Extract the [x, y] coordinate from the center of the cell holding the provided text.  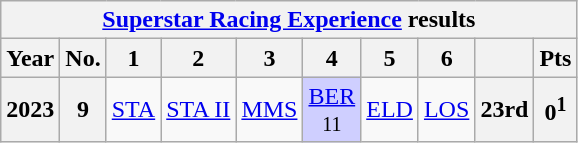
6 [446, 58]
Pts [556, 58]
2023 [30, 110]
BER11 [332, 110]
MMS [270, 110]
3 [270, 58]
5 [390, 58]
2 [198, 58]
Superstar Racing Experience results [289, 20]
01 [556, 110]
4 [332, 58]
STA [133, 110]
Year [30, 58]
STA II [198, 110]
23rd [504, 110]
1 [133, 58]
ELD [390, 110]
9 [83, 110]
LOS [446, 110]
No. [83, 58]
